For the text-containing cell, return its midpoint in (X, Y) coordinate format. 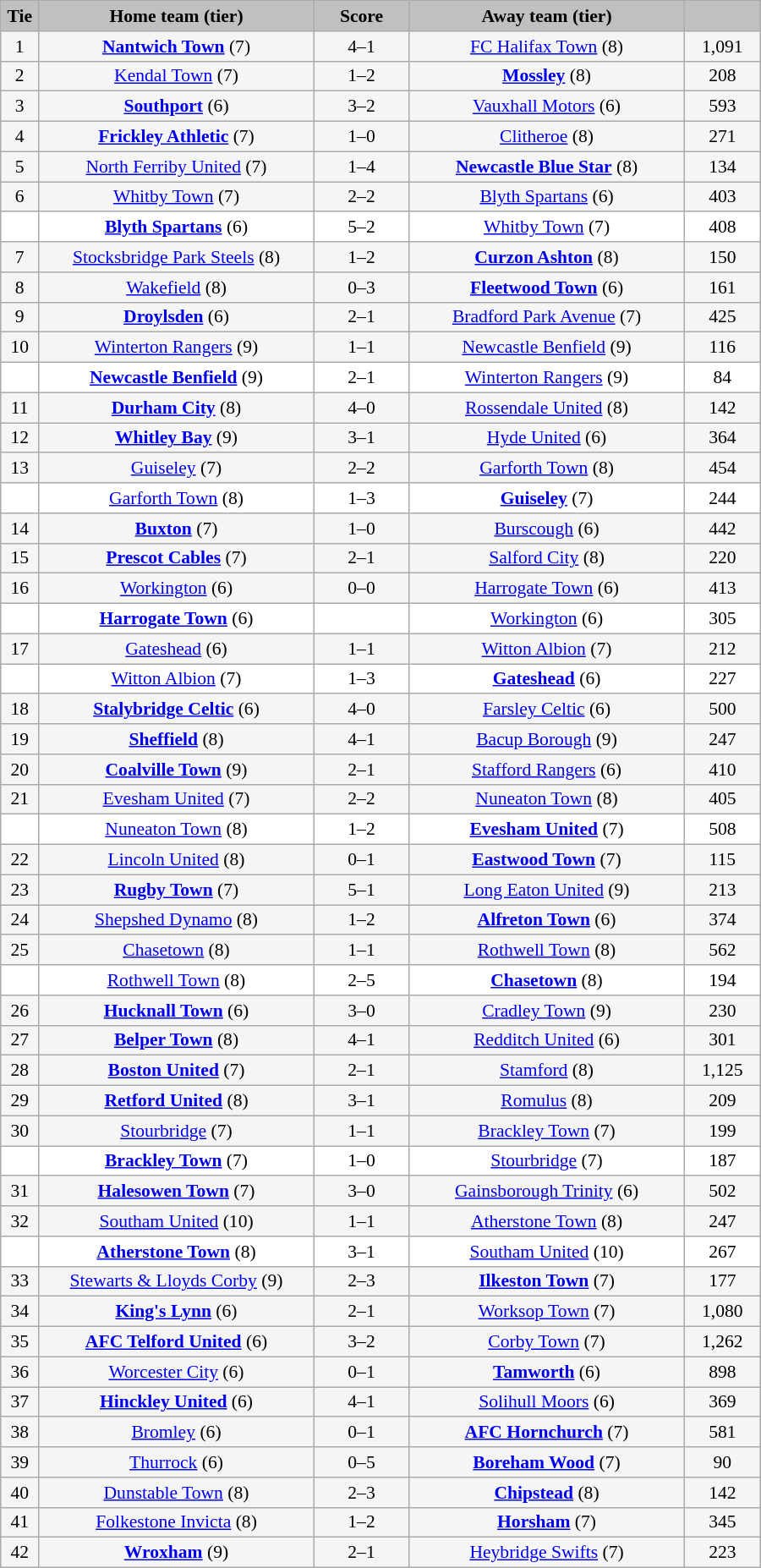
6 (20, 197)
Farsley Celtic (6) (547, 710)
Vauxhall Motors (6) (547, 107)
Stafford Rangers (6) (547, 770)
Retford United (8) (177, 1101)
Horsham (7) (547, 1522)
9 (20, 317)
25 (20, 951)
0–5 (361, 1462)
Chipstead (8) (547, 1493)
213 (722, 890)
Stamford (8) (547, 1071)
403 (722, 197)
374 (722, 920)
4 (20, 137)
1–4 (361, 167)
212 (722, 649)
Ilkeston Town (7) (547, 1281)
Hyde United (6) (547, 438)
84 (722, 378)
5–1 (361, 890)
Salford City (8) (547, 558)
12 (20, 438)
34 (20, 1312)
Sheffield (8) (177, 739)
410 (722, 770)
413 (722, 589)
37 (20, 1402)
5 (20, 167)
30 (20, 1131)
19 (20, 739)
15 (20, 558)
227 (722, 679)
Redditch United (6) (547, 1040)
Wakefield (8) (177, 288)
0–0 (361, 589)
Droylsden (6) (177, 317)
Newcastle Blue Star (8) (547, 167)
Long Eaton United (9) (547, 890)
Lincoln United (8) (177, 860)
3 (20, 107)
425 (722, 317)
14 (20, 529)
18 (20, 710)
Halesowen Town (7) (177, 1192)
Tamworth (6) (547, 1372)
208 (722, 76)
Kendal Town (7) (177, 76)
42 (20, 1553)
Bradford Park Avenue (7) (547, 317)
11 (20, 408)
508 (722, 830)
Gainsborough Trinity (6) (547, 1192)
150 (722, 257)
8 (20, 288)
Rugby Town (7) (177, 890)
Southport (6) (177, 107)
Alfreton Town (6) (547, 920)
115 (722, 860)
Heybridge Swifts (7) (547, 1553)
24 (20, 920)
161 (722, 288)
26 (20, 1011)
Shepshed Dynamo (8) (177, 920)
Cradley Town (9) (547, 1011)
364 (722, 438)
1,262 (722, 1342)
Corby Town (7) (547, 1342)
442 (722, 529)
31 (20, 1192)
23 (20, 890)
593 (722, 107)
28 (20, 1071)
AFC Hornchurch (7) (547, 1433)
301 (722, 1040)
271 (722, 137)
Bacup Borough (9) (547, 739)
17 (20, 649)
38 (20, 1433)
33 (20, 1281)
Thurrock (6) (177, 1462)
Bromley (6) (177, 1433)
Hinckley United (6) (177, 1402)
AFC Telford United (6) (177, 1342)
1 (20, 47)
187 (722, 1161)
Score (361, 16)
305 (722, 619)
2–5 (361, 980)
36 (20, 1372)
North Ferriby United (7) (177, 167)
Coalville Town (9) (177, 770)
Durham City (8) (177, 408)
Solihull Moors (6) (547, 1402)
Whitley Bay (9) (177, 438)
408 (722, 228)
Romulus (8) (547, 1101)
454 (722, 469)
Stocksbridge Park Steels (8) (177, 257)
Dunstable Town (8) (177, 1493)
39 (20, 1462)
35 (20, 1342)
21 (20, 799)
177 (722, 1281)
Mossley (8) (547, 76)
267 (722, 1252)
Worksop Town (7) (547, 1312)
Frickley Athletic (7) (177, 137)
27 (20, 1040)
0–3 (361, 288)
Stalybridge Celtic (6) (177, 710)
Wroxham (9) (177, 1553)
Buxton (7) (177, 529)
230 (722, 1011)
581 (722, 1433)
405 (722, 799)
199 (722, 1131)
Boston United (7) (177, 1071)
16 (20, 589)
40 (20, 1493)
King's Lynn (6) (177, 1312)
244 (722, 498)
369 (722, 1402)
898 (722, 1372)
Hucknall Town (6) (177, 1011)
194 (722, 980)
1,125 (722, 1071)
FC Halifax Town (8) (547, 47)
Fleetwood Town (6) (547, 288)
Nantwich Town (7) (177, 47)
Eastwood Town (7) (547, 860)
116 (722, 348)
7 (20, 257)
Tie (20, 16)
22 (20, 860)
90 (722, 1462)
5–2 (361, 228)
41 (20, 1522)
29 (20, 1101)
2 (20, 76)
32 (20, 1221)
Clitheroe (8) (547, 137)
209 (722, 1101)
Boreham Wood (7) (547, 1462)
220 (722, 558)
Worcester City (6) (177, 1372)
Away team (tier) (547, 16)
Curzon Ashton (8) (547, 257)
Burscough (6) (547, 529)
13 (20, 469)
1,080 (722, 1312)
Stewarts & Lloyds Corby (9) (177, 1281)
223 (722, 1553)
Home team (tier) (177, 16)
1,091 (722, 47)
134 (722, 167)
500 (722, 710)
10 (20, 348)
Rossendale United (8) (547, 408)
20 (20, 770)
502 (722, 1192)
Prescot Cables (7) (177, 558)
562 (722, 951)
Folkestone Invicta (8) (177, 1522)
Belper Town (8) (177, 1040)
345 (722, 1522)
